Return (x, y) of the center of cell containing provided text 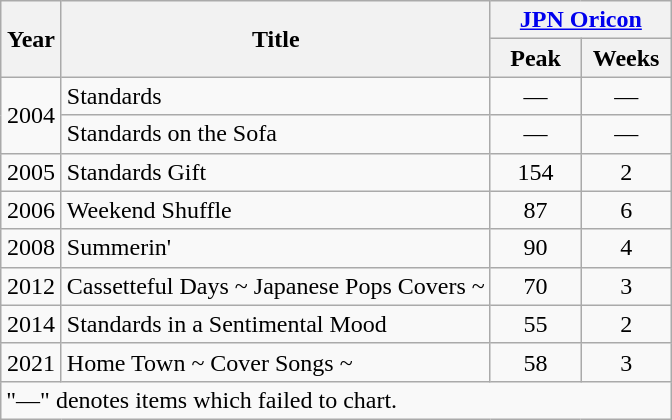
2004 (32, 115)
2012 (32, 286)
2021 (32, 362)
"—" denotes items which failed to chart. (336, 400)
55 (536, 324)
Year (32, 39)
Weekend Shuffle (276, 210)
Title (276, 39)
2006 (32, 210)
2014 (32, 324)
Cassetteful Days ~ Japanese Pops Covers ~ (276, 286)
Weeks (626, 58)
4 (626, 248)
Standards Gift (276, 172)
58 (536, 362)
JPN Oricon (580, 20)
Standards on the Sofa (276, 134)
2005 (32, 172)
Home Town ~ Cover Songs ~ (276, 362)
Peak (536, 58)
70 (536, 286)
2008 (32, 248)
Summerin' (276, 248)
154 (536, 172)
90 (536, 248)
Standards (276, 96)
87 (536, 210)
Standards in a Sentimental Mood (276, 324)
6 (626, 210)
